Determine the (X, Y) coordinate at the center of the cell enclosing the given text.  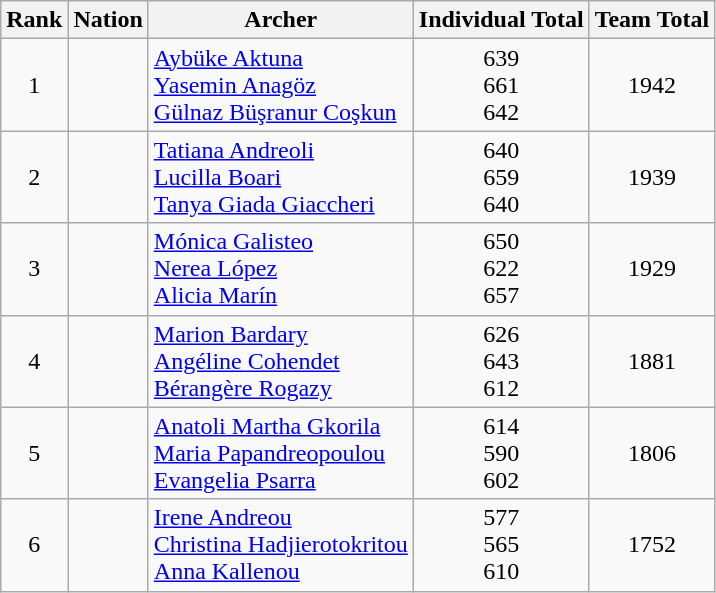
5 (34, 453)
Individual Total (501, 20)
Tatiana AndreoliLucilla BoariTanya Giada Giaccheri (280, 177)
1806 (652, 453)
Nation (108, 20)
Irene AndreouChristina HadjierotokritouAnna Kallenou (280, 545)
2 (34, 177)
639661642 (501, 85)
Aybüke AktunaYasemin AnagözGülnaz Büşranur Coşkun (280, 85)
1942 (652, 85)
Archer (280, 20)
Marion BardaryAngéline CohendetBérangère Rogazy (280, 361)
1 (34, 85)
1939 (652, 177)
Mónica GalisteoNerea LópezAlicia Marín (280, 269)
614590602 (501, 453)
1929 (652, 269)
626643612 (501, 361)
4 (34, 361)
3 (34, 269)
Team Total (652, 20)
577565610 (501, 545)
1752 (652, 545)
6 (34, 545)
Rank (34, 20)
650622657 (501, 269)
Anatoli Martha GkorilaMaria PapandreopoulouEvangelia Psarra (280, 453)
640659640 (501, 177)
1881 (652, 361)
